Pinpoint the cell where the given text exists, returning its [x, y] midpoint coordinate. 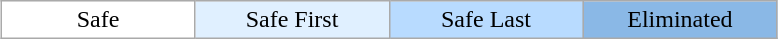
Safe Last [486, 20]
Safe [98, 20]
Eliminated [680, 20]
Safe First [292, 20]
